For the text-containing cell, return its midpoint in [x, y] coordinate format. 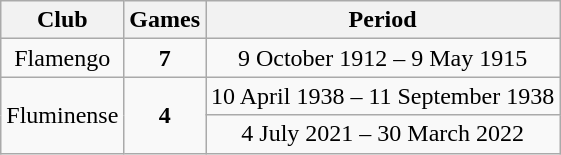
9 October 1912 – 9 May 1915 [383, 58]
4 July 2021 – 30 March 2022 [383, 134]
Games [165, 20]
Club [62, 20]
Period [383, 20]
7 [165, 58]
10 April 1938 – 11 September 1938 [383, 96]
4 [165, 115]
Flamengo [62, 58]
Fluminense [62, 115]
